Pinpoint the cell where the given text exists, returning its [x, y] midpoint coordinate. 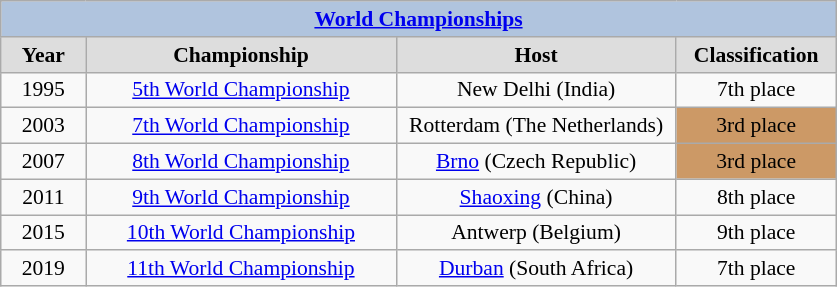
5th World Championship [241, 90]
9th place [756, 233]
8th place [756, 197]
Rotterdam (The Netherlands) [536, 126]
Year [44, 55]
1995 [44, 90]
Durban (South Africa) [536, 269]
Brno (Czech Republic) [536, 162]
New Delhi (India) [536, 90]
2019 [44, 269]
9th World Championship [241, 197]
2011 [44, 197]
2003 [44, 126]
Antwerp (Belgium) [536, 233]
8th World Championship [241, 162]
2007 [44, 162]
Classification [756, 55]
Host [536, 55]
11th World Championship [241, 269]
Championship [241, 55]
Shaoxing (China) [536, 197]
2015 [44, 233]
10th World Championship [241, 233]
7th World Championship [241, 126]
World Championships [419, 19]
